Return (x, y) of the center of cell containing provided text 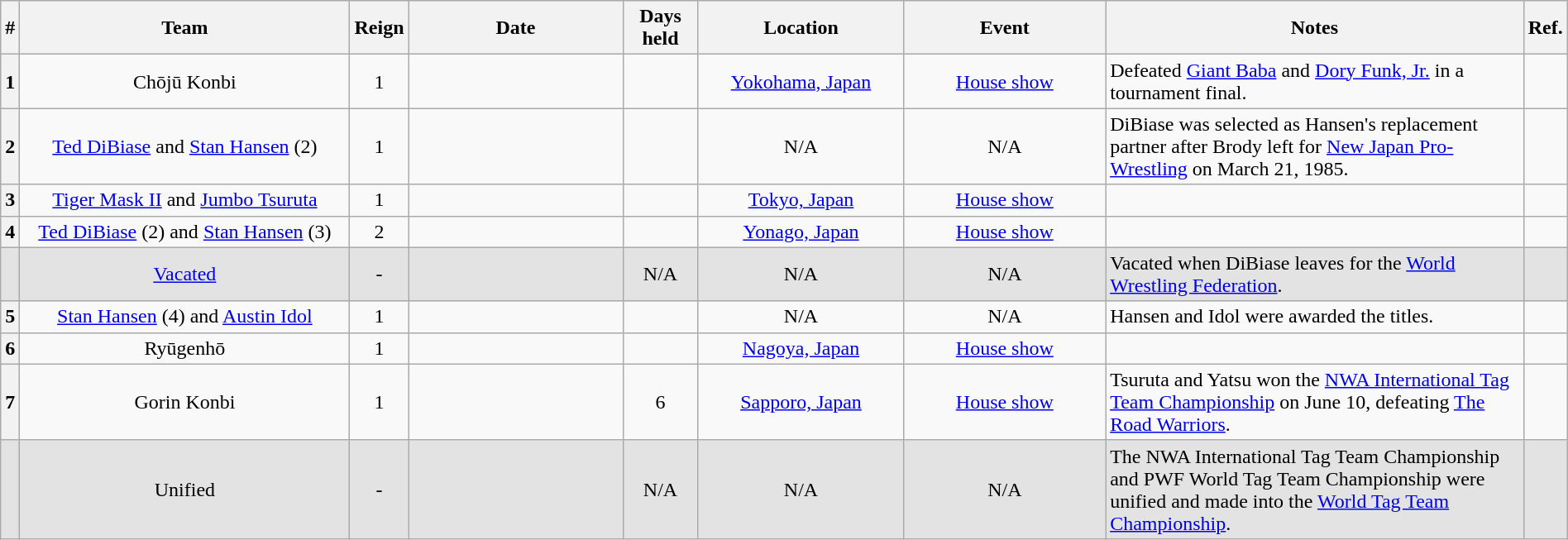
Hansen and Idol were awarded the titles. (1315, 317)
Sapporo, Japan (801, 402)
Vacated when DiBiase leaves for the World Wrestling Federation. (1315, 275)
# (10, 28)
3 (10, 200)
Yonago, Japan (801, 232)
Yokohama, Japan (801, 81)
Ted DiBiase (2) and Stan Hansen (3) (185, 232)
Nagoya, Japan (801, 348)
Tokyo, Japan (801, 200)
The NWA International Tag Team Championship and PWF World Tag Team Championship were unified and made into the World Tag Team Championship. (1315, 490)
Ted DiBiase and Stan Hansen (2) (185, 146)
Vacated (185, 275)
Unified (185, 490)
Tiger Mask II and Jumbo Tsuruta (185, 200)
Notes (1315, 28)
Gorin Konbi (185, 402)
Location (801, 28)
Stan Hansen (4) and Austin Idol (185, 317)
Reign (379, 28)
Ref. (1545, 28)
Ryūgenhō (185, 348)
DiBiase was selected as Hansen's replacement partner after Brody left for New Japan Pro-Wrestling on March 21, 1985. (1315, 146)
Team (185, 28)
Defeated Giant Baba and Dory Funk, Jr. in a tournament final. (1315, 81)
Tsuruta and Yatsu won the NWA International Tag Team Championship on June 10, defeating The Road Warriors. (1315, 402)
5 (10, 317)
Event (1005, 28)
Days held (660, 28)
4 (10, 232)
Chōjū Konbi (185, 81)
Date (516, 28)
7 (10, 402)
